Return (x, y) of the center of cell containing provided text 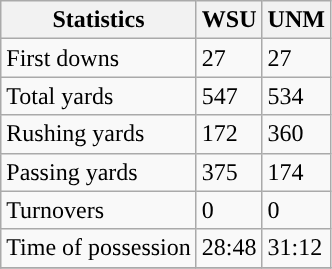
First downs (99, 58)
Total yards (99, 96)
Time of possession (99, 248)
Statistics (99, 20)
534 (296, 96)
WSU (229, 20)
UNM (296, 20)
360 (296, 134)
Rushing yards (99, 134)
28:48 (229, 248)
174 (296, 172)
172 (229, 134)
547 (229, 96)
Passing yards (99, 172)
Turnovers (99, 210)
375 (229, 172)
31:12 (296, 248)
